Detect which cell encompasses the target text, then output its (X, Y) center coordinate. 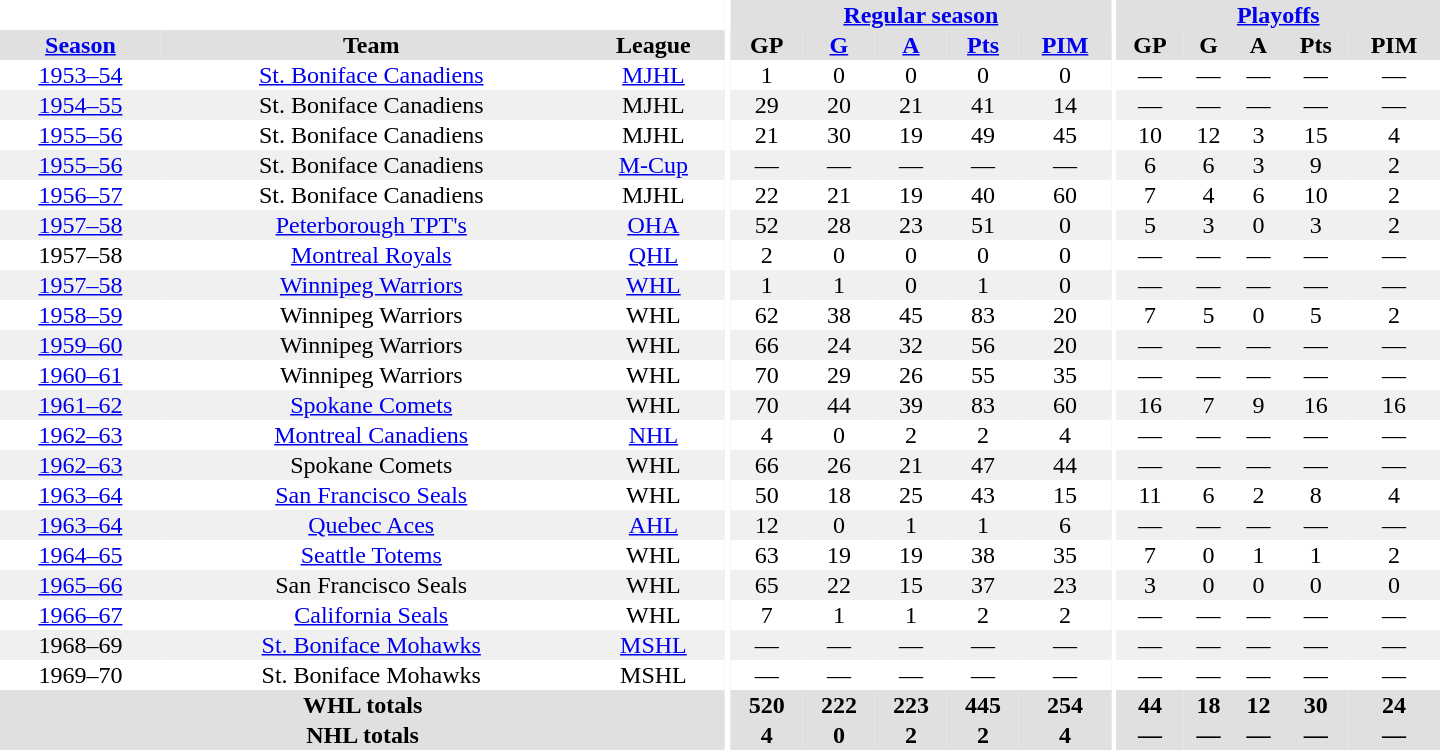
50 (767, 495)
1956–57 (80, 195)
55 (983, 375)
Peterborough TPT's (372, 225)
1964–65 (80, 555)
1966–67 (80, 615)
254 (1065, 705)
1969–70 (80, 675)
Montreal Canadiens (372, 435)
1954–55 (80, 105)
223 (911, 705)
39 (911, 405)
1953–54 (80, 75)
NHL (654, 435)
43 (983, 495)
1961–62 (80, 405)
52 (767, 225)
47 (983, 465)
40 (983, 195)
8 (1316, 495)
Seattle Totems (372, 555)
Season (80, 45)
11 (1150, 495)
56 (983, 345)
Regular season (921, 15)
25 (911, 495)
M-Cup (654, 165)
520 (767, 705)
League (654, 45)
1959–60 (80, 345)
AHL (654, 525)
65 (767, 585)
41 (983, 105)
Playoffs (1278, 15)
QHL (654, 255)
14 (1065, 105)
222 (839, 705)
Quebec Aces (372, 525)
51 (983, 225)
49 (983, 135)
37 (983, 585)
1965–66 (80, 585)
445 (983, 705)
OHA (654, 225)
1958–59 (80, 315)
Team (372, 45)
NHL totals (362, 735)
Montreal Royals (372, 255)
WHL totals (362, 705)
62 (767, 315)
28 (839, 225)
1960–61 (80, 375)
32 (911, 345)
63 (767, 555)
California Seals (372, 615)
1968–69 (80, 645)
